Scan for the cell matching the given text and deliver its (X, Y) coordinate at center. 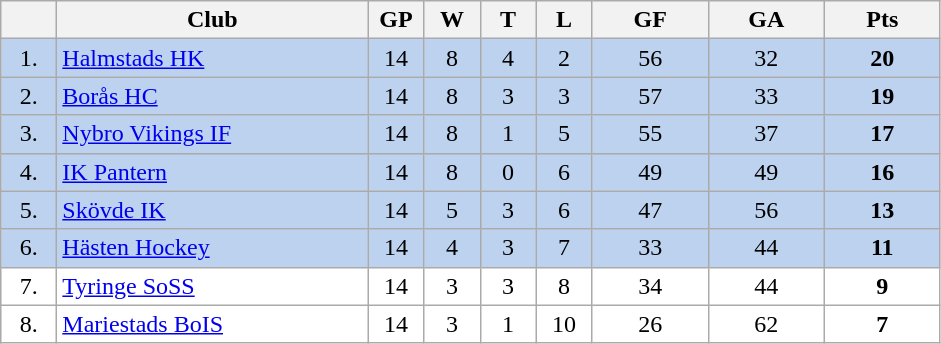
Hästen Hockey (212, 248)
13 (882, 210)
5. (29, 210)
34 (650, 286)
57 (650, 96)
3. (29, 134)
26 (650, 324)
8. (29, 324)
Mariestads BoIS (212, 324)
37 (766, 134)
2. (29, 96)
GF (650, 20)
11 (882, 248)
17 (882, 134)
16 (882, 172)
10 (564, 324)
62 (766, 324)
32 (766, 58)
6. (29, 248)
Club (212, 20)
Nybro Vikings IF (212, 134)
T (508, 20)
0 (508, 172)
Pts (882, 20)
Tyringe SoSS (212, 286)
9 (882, 286)
Borås HC (212, 96)
IK Pantern (212, 172)
GP (396, 20)
Skövde IK (212, 210)
W (452, 20)
55 (650, 134)
2 (564, 58)
20 (882, 58)
L (564, 20)
7. (29, 286)
Halmstads HK (212, 58)
19 (882, 96)
4. (29, 172)
47 (650, 210)
1. (29, 58)
GA (766, 20)
